Search for the cell housing the specified text and yield its [x, y] center coordinate. 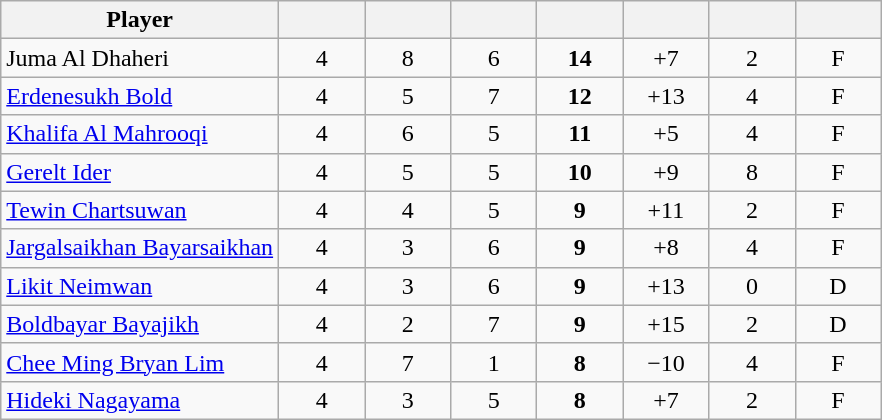
+11 [666, 210]
+8 [666, 248]
10 [580, 172]
Player [140, 20]
+5 [666, 134]
Chee Ming Bryan Lim [140, 362]
0 [752, 286]
11 [580, 134]
Khalifa Al Mahrooqi [140, 134]
+9 [666, 172]
14 [580, 58]
Gerelt Ider [140, 172]
Erdenesukh Bold [140, 96]
Tewin Chartsuwan [140, 210]
1 [494, 362]
Likit Neimwan [140, 286]
Hideki Nagayama [140, 400]
−10 [666, 362]
Boldbayar Bayajikh [140, 324]
12 [580, 96]
+15 [666, 324]
Jargalsaikhan Bayarsaikhan [140, 248]
Juma Al Dhaheri [140, 58]
